Pinpoint the cell where the given text exists, returning its [X, Y] midpoint coordinate. 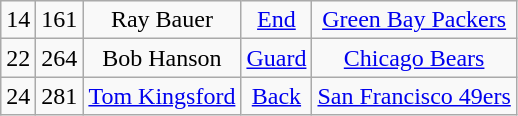
Ray Bauer [162, 20]
24 [18, 96]
Guard [276, 58]
Bob Hanson [162, 58]
Green Bay Packers [414, 20]
14 [18, 20]
161 [60, 20]
End [276, 20]
264 [60, 58]
Chicago Bears [414, 58]
San Francisco 49ers [414, 96]
22 [18, 58]
Back [276, 96]
281 [60, 96]
Tom Kingsford [162, 96]
